Return (X, Y) of the center of cell containing provided text 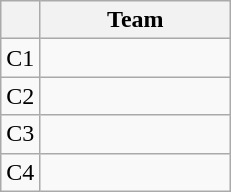
C4 (20, 172)
C2 (20, 96)
C3 (20, 134)
C1 (20, 58)
Team (136, 20)
